Determine the [x, y] coordinate at the center of the cell enclosing the given text.  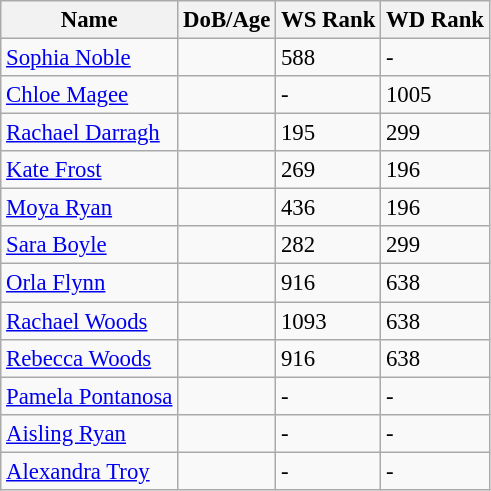
1093 [328, 321]
282 [328, 245]
Orla Flynn [90, 283]
DoB/Age [227, 20]
Chloe Magee [90, 95]
Pamela Pontanosa [90, 396]
Sara Boyle [90, 245]
Alexandra Troy [90, 471]
Kate Frost [90, 170]
Sophia Noble [90, 58]
Rachael Woods [90, 321]
269 [328, 170]
Name [90, 20]
588 [328, 58]
1005 [436, 95]
WD Rank [436, 20]
436 [328, 208]
Rebecca Woods [90, 358]
WS Rank [328, 20]
Moya Ryan [90, 208]
Rachael Darragh [90, 133]
Aisling Ryan [90, 433]
195 [328, 133]
